From the cell containing the given text, extract its center point as (X, Y) coordinate. 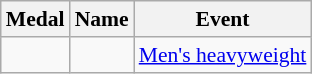
Medal (36, 19)
Men's heavyweight (223, 55)
Name (102, 19)
Event (223, 19)
